Output the [X, Y] coordinate of the center of the cell containing the given text.  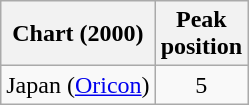
Japan (Oricon) [78, 85]
Chart (2000) [78, 34]
5 [201, 85]
Peakposition [201, 34]
